Pinpoint the cell where the given text exists, returning its [x, y] midpoint coordinate. 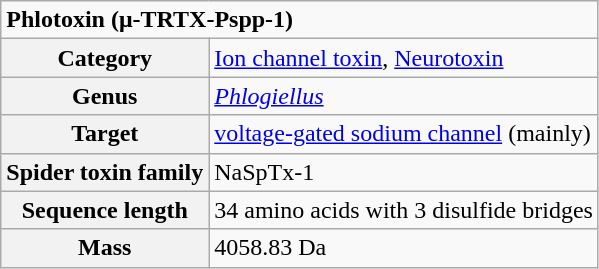
Genus [105, 96]
Sequence length [105, 210]
voltage-gated sodium channel (mainly) [404, 134]
Spider toxin family [105, 172]
Target [105, 134]
34 amino acids with 3 disulfide bridges [404, 210]
Category [105, 58]
Mass [105, 248]
4058.83 Da [404, 248]
Phlotoxin (μ-TRTX-Pspp-1) [300, 20]
Phlogiellus [404, 96]
Ion channel toxin, Neurotoxin [404, 58]
NaSpTx-1 [404, 172]
